Identify which cell holds the provided text, then report its [x, y] central coordinate. 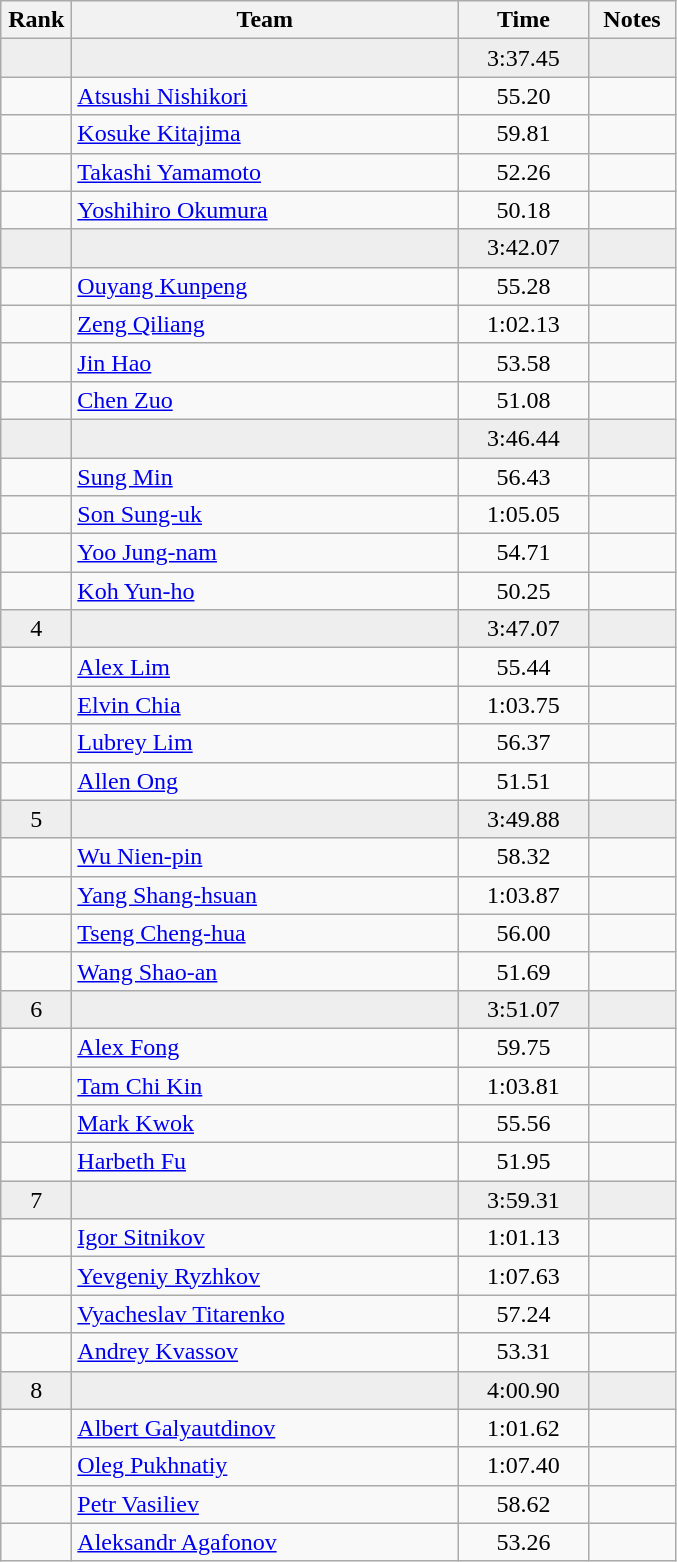
Team [265, 20]
55.20 [524, 96]
3:47.07 [524, 629]
Ouyang Kunpeng [265, 286]
53.58 [524, 362]
Atsushi Nishikori [265, 96]
Sung Min [265, 477]
Zeng Qiliang [265, 324]
4:00.90 [524, 1390]
3:42.07 [524, 248]
56.37 [524, 743]
Takashi Yamamoto [265, 172]
51.51 [524, 781]
Wu Nien-pin [265, 857]
7 [36, 1200]
59.75 [524, 1047]
Allen Ong [265, 781]
Elvin Chia [265, 705]
1:02.13 [524, 324]
3:46.44 [524, 438]
Lubrey Lim [265, 743]
Oleg Pukhnatiy [265, 1466]
Yoshihiro Okumura [265, 210]
55.44 [524, 667]
Time [524, 20]
1:01.62 [524, 1428]
55.28 [524, 286]
3:49.88 [524, 819]
56.43 [524, 477]
1:03.81 [524, 1085]
53.31 [524, 1352]
3:51.07 [524, 1009]
Yevgeniy Ryzhkov [265, 1276]
59.81 [524, 134]
56.00 [524, 933]
Harbeth Fu [265, 1162]
Andrey Kvassov [265, 1352]
Yoo Jung-nam [265, 553]
Alex Lim [265, 667]
Aleksandr Agafonov [265, 1542]
Rank [36, 20]
Igor Sitnikov [265, 1238]
58.62 [524, 1504]
51.08 [524, 400]
53.26 [524, 1542]
50.18 [524, 210]
51.95 [524, 1162]
Kosuke Kitajima [265, 134]
50.25 [524, 591]
Mark Kwok [265, 1124]
Jin Hao [265, 362]
Vyacheslav Titarenko [265, 1314]
55.56 [524, 1124]
Alex Fong [265, 1047]
Notes [632, 20]
Wang Shao-an [265, 971]
Chen Zuo [265, 400]
1:05.05 [524, 515]
1:01.13 [524, 1238]
1:03.75 [524, 705]
3:59.31 [524, 1200]
Tam Chi Kin [265, 1085]
54.71 [524, 553]
Koh Yun-ho [265, 591]
4 [36, 629]
51.69 [524, 971]
6 [36, 1009]
Son Sung-uk [265, 515]
1:07.40 [524, 1466]
Albert Galyautdinov [265, 1428]
57.24 [524, 1314]
5 [36, 819]
52.26 [524, 172]
Tseng Cheng-hua [265, 933]
8 [36, 1390]
58.32 [524, 857]
3:37.45 [524, 58]
Petr Vasiliev [265, 1504]
1:03.87 [524, 895]
1:07.63 [524, 1276]
Yang Shang-hsuan [265, 895]
